Detect which cell encompasses the target text, then output its (x, y) center coordinate. 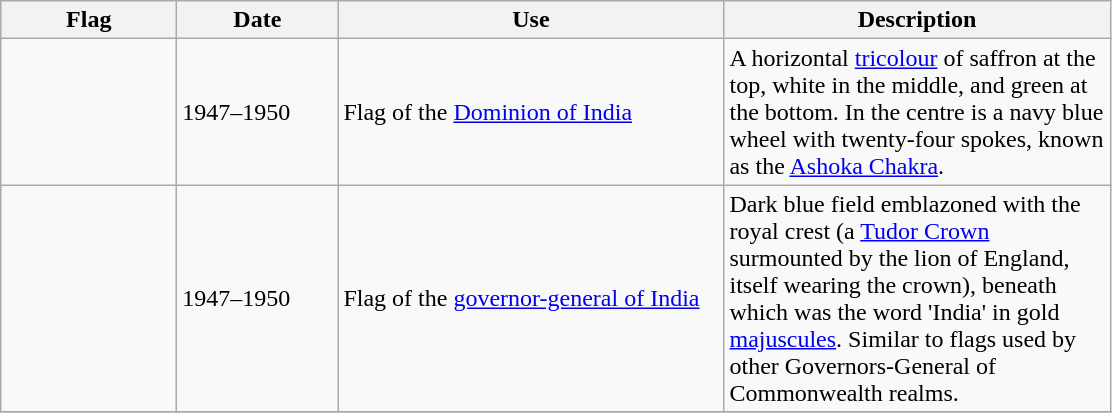
Flag of the governor-general of India (531, 298)
Flag (89, 20)
Description (917, 20)
Date (258, 20)
Flag of the Dominion of India (531, 112)
Use (531, 20)
